Capture the cell that displays the provided text and extract its [x, y] central coordinate. 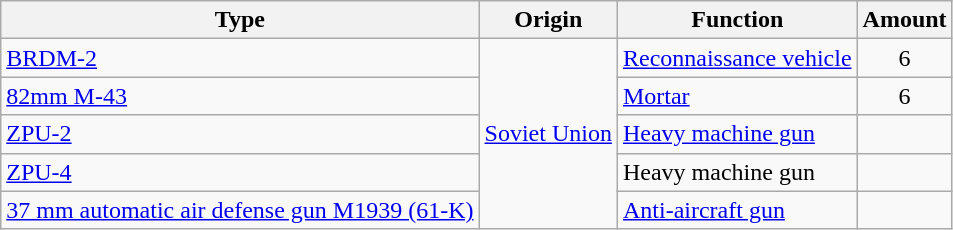
Type [240, 20]
Anti-aircraft gun [737, 210]
Reconnaissance vehicle [737, 58]
Mortar [737, 96]
82mm M-43 [240, 96]
Function [737, 20]
Soviet Union [548, 134]
Amount [904, 20]
ZPU-2 [240, 134]
BRDM-2 [240, 58]
ZPU-4 [240, 172]
37 mm automatic air defense gun M1939 (61-K) [240, 210]
Origin [548, 20]
